Output the [x, y] coordinate of the center of the cell containing the given text.  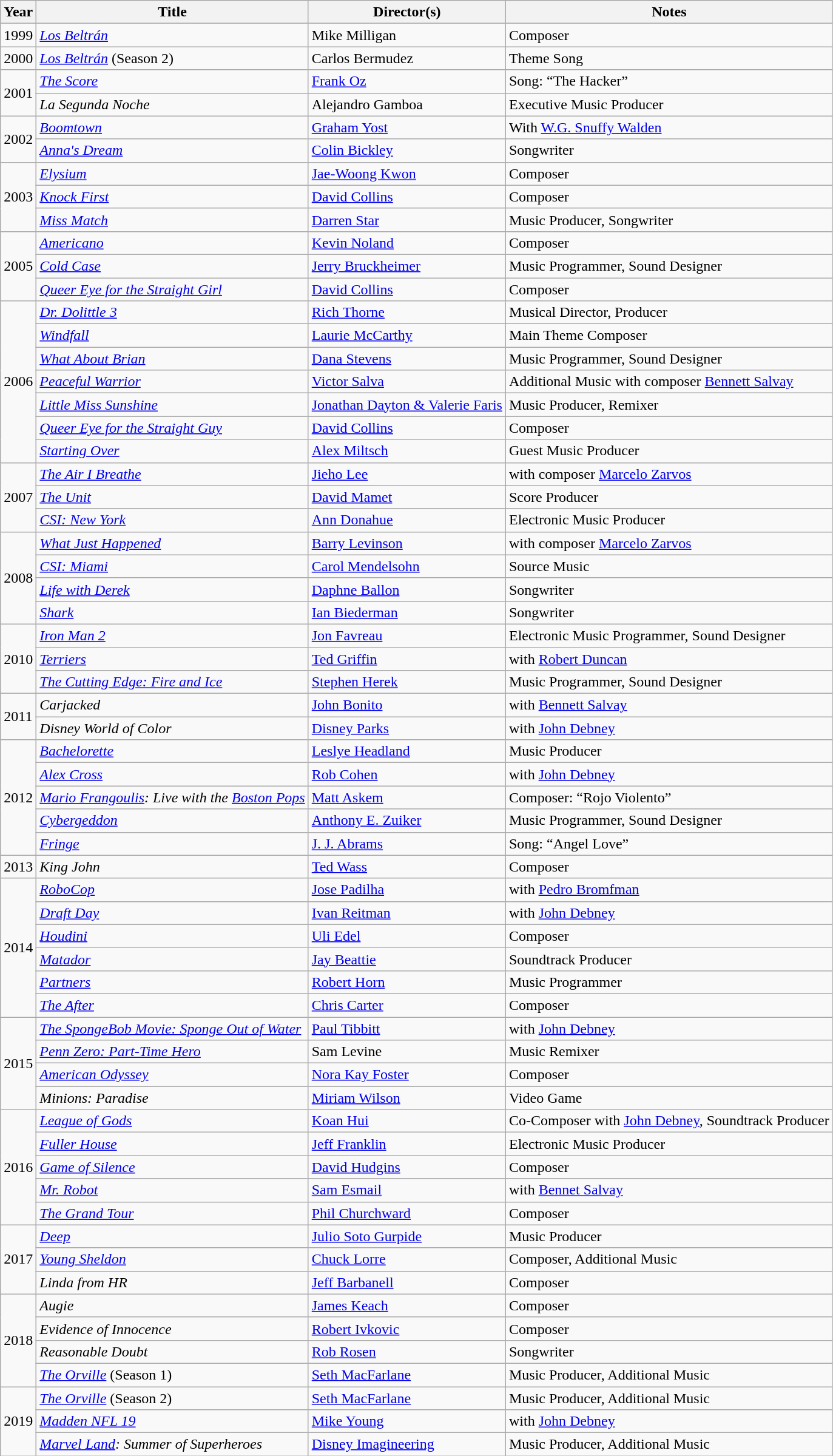
League of Gods [172, 1121]
2002 [18, 139]
Source Music [669, 566]
RoboCop [172, 890]
Disney Parks [406, 728]
With W.G. Snuffy Walden [669, 127]
with Robert Duncan [669, 659]
Julio Soto Gurpide [406, 1236]
Mike Milligan [406, 35]
David Hudgins [406, 1167]
Score Producer [669, 497]
Jeff Franklin [406, 1144]
Graham Yost [406, 127]
Song: “The Hacker” [669, 81]
Music Producer, Remixer [669, 405]
Electronic Music Programmer, Sound Designer [669, 635]
The Air I Breathe [172, 474]
2008 [18, 578]
CSI: New York [172, 520]
The Unit [172, 497]
Fringe [172, 844]
Anthony E. Zuiker [406, 821]
Anna's Dream [172, 151]
Music Producer, Songwriter [669, 220]
Theme Song [669, 58]
CSI: Miami [172, 566]
Deep [172, 1236]
2013 [18, 867]
Disney World of Color [172, 728]
J. J. Abrams [406, 844]
Miss Match [172, 220]
Additional Music with composer Bennett Salvay [669, 382]
Jerry Bruckheimer [406, 266]
The SpongeBob Movie: Sponge Out of Water [172, 1029]
Sam Levine [406, 1052]
Augie [172, 1305]
Jieho Lee [406, 474]
The Score [172, 81]
Victor Salva [406, 382]
Jae-Woong Kwon [406, 174]
Chris Carter [406, 1005]
The Orville (Season 1) [172, 1375]
2018 [18, 1340]
Phil Churchward [406, 1213]
Paul Tibbitt [406, 1029]
Americano [172, 243]
2005 [18, 266]
2017 [18, 1259]
Jeff Barbanell [406, 1282]
Sam Esmail [406, 1190]
Matt Askem [406, 797]
with Bennett Salvay [669, 705]
Game of Silence [172, 1167]
Knock First [172, 197]
Dana Stevens [406, 359]
Co-Composer with John Debney, Soundtrack Producer [669, 1121]
2019 [18, 1421]
Leslye Headland [406, 751]
Ted Wass [406, 867]
Mike Young [406, 1421]
2007 [18, 497]
King John [172, 867]
Partners [172, 982]
Barry Levinson [406, 543]
1999 [18, 35]
Bachelorette [172, 751]
2015 [18, 1063]
Ann Donahue [406, 520]
Soundtrack Producer [669, 959]
Carlos Bermudez [406, 58]
Colin Bickley [406, 151]
with Bennet Salvay [669, 1190]
2001 [18, 93]
Koan Hui [406, 1121]
Rob Cohen [406, 774]
with Pedro Bromfman [669, 890]
Alex Miltsch [406, 451]
Fuller House [172, 1144]
Windfall [172, 336]
Life with Derek [172, 589]
Rich Thorne [406, 313]
Year [18, 12]
Composer: “Rojo Violento” [669, 797]
Carol Mendelsohn [406, 566]
The After [172, 1005]
Cybergeddon [172, 821]
Dr. Dolittle 3 [172, 313]
Boomtown [172, 127]
Starting Over [172, 451]
Marvel Land: Summer of Superheroes [172, 1444]
Madden NFL 19 [172, 1421]
2016 [18, 1167]
James Keach [406, 1305]
Music Programmer [669, 982]
Stephen Herek [406, 682]
Notes [669, 12]
2014 [18, 947]
Queer Eye for the Straight Guy [172, 428]
Song: “Angel Love” [669, 844]
Music Remixer [669, 1052]
Young Sheldon [172, 1259]
Reasonable Doubt [172, 1352]
Executive Music Producer [669, 104]
Kevin Noland [406, 243]
The Cutting Edge: Fire and Ice [172, 682]
Ivan Reitman [406, 913]
2011 [18, 717]
What About Brian [172, 359]
Penn Zero: Part-Time Hero [172, 1052]
Alejandro Gamboa [406, 104]
Houdini [172, 936]
Jose Padilha [406, 890]
American Odyssey [172, 1075]
Director(s) [406, 12]
Los Beltrán [172, 35]
Musical Director, Producer [669, 313]
Iron Man 2 [172, 635]
Ted Griffin [406, 659]
Terriers [172, 659]
Nora Kay Foster [406, 1075]
Shark [172, 612]
Elysium [172, 174]
Video Game [669, 1098]
Draft Day [172, 913]
David Mamet [406, 497]
Chuck Lorre [406, 1259]
Peaceful Warrior [172, 382]
La Segunda Noche [172, 104]
Evidence of Innocence [172, 1329]
Little Miss Sunshine [172, 405]
Jon Favreau [406, 635]
Cold Case [172, 266]
Uli Edel [406, 936]
John Bonito [406, 705]
Laurie McCarthy [406, 336]
Guest Music Producer [669, 451]
Carjacked [172, 705]
The Grand Tour [172, 1213]
Ian Biederman [406, 612]
Jay Beattie [406, 959]
Miriam Wilson [406, 1098]
2003 [18, 197]
Los Beltrán (Season 2) [172, 58]
Darren Star [406, 220]
Disney Imagineering [406, 1444]
Alex Cross [172, 774]
Linda from HR [172, 1282]
Rob Rosen [406, 1352]
Robert Horn [406, 982]
2012 [18, 797]
Frank Oz [406, 81]
2006 [18, 382]
The Orville (Season 2) [172, 1398]
Title [172, 12]
Jonathan Dayton & Valerie Faris [406, 405]
2000 [18, 58]
Queer Eye for the Straight Girl [172, 290]
Robert Ivkovic [406, 1329]
Main Theme Composer [669, 336]
Mario Frangoulis: Live with the Boston Pops [172, 797]
Minions: Paradise [172, 1098]
2010 [18, 659]
Composer, Additional Music [669, 1259]
Daphne Ballon [406, 589]
Mr. Robot [172, 1190]
Matador [172, 959]
What Just Happened [172, 543]
